Capture the cell that displays the provided text and extract its (x, y) central coordinate. 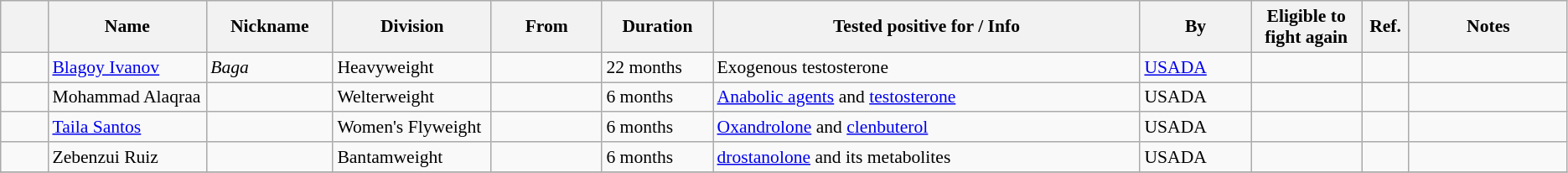
Blagoy Ivanov (127, 67)
Exogenous testosterone (926, 67)
Eligible to fight again (1307, 27)
Bantamweight (412, 157)
Zebenzui Ruiz (127, 157)
Women's Flyweight (412, 128)
Heavyweight (412, 67)
By (1195, 27)
Nickname (270, 27)
Welterweight (412, 97)
Name (127, 27)
Notes (1488, 27)
Ref. (1386, 27)
Duration (657, 27)
drostanolone and its metabolites (926, 157)
Baga (270, 67)
Division (412, 27)
Oxandrolone and clenbuterol (926, 128)
Taila Santos (127, 128)
22 months (657, 67)
From (546, 27)
Tested positive for / Info (926, 27)
Anabolic agents and testosterone (926, 97)
Mohammad Alaqraa (127, 97)
